Locate the cell with the specified text and output its [X, Y] center coordinate. 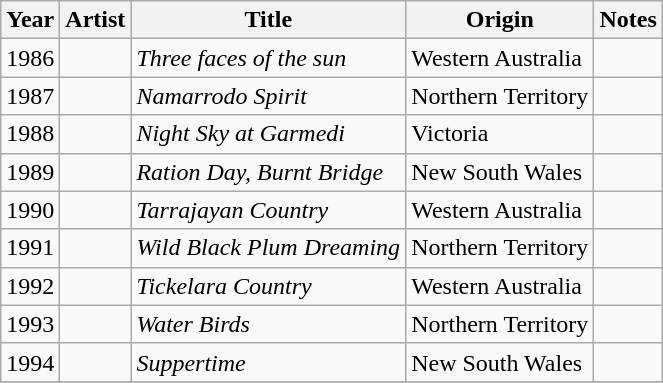
Artist [96, 20]
1992 [30, 286]
Tarrajayan Country [268, 210]
Water Birds [268, 324]
1986 [30, 58]
Title [268, 20]
1991 [30, 248]
1988 [30, 134]
1989 [30, 172]
Suppertime [268, 362]
Namarrodo Spirit [268, 96]
Ration Day, Burnt Bridge [268, 172]
Three faces of the sun [268, 58]
Night Sky at Garmedi [268, 134]
1993 [30, 324]
1990 [30, 210]
Notes [628, 20]
Wild Black Plum Dreaming [268, 248]
Tickelara Country [268, 286]
Origin [500, 20]
Victoria [500, 134]
1994 [30, 362]
1987 [30, 96]
Year [30, 20]
